From the cell containing the given text, extract its center point as [X, Y] coordinate. 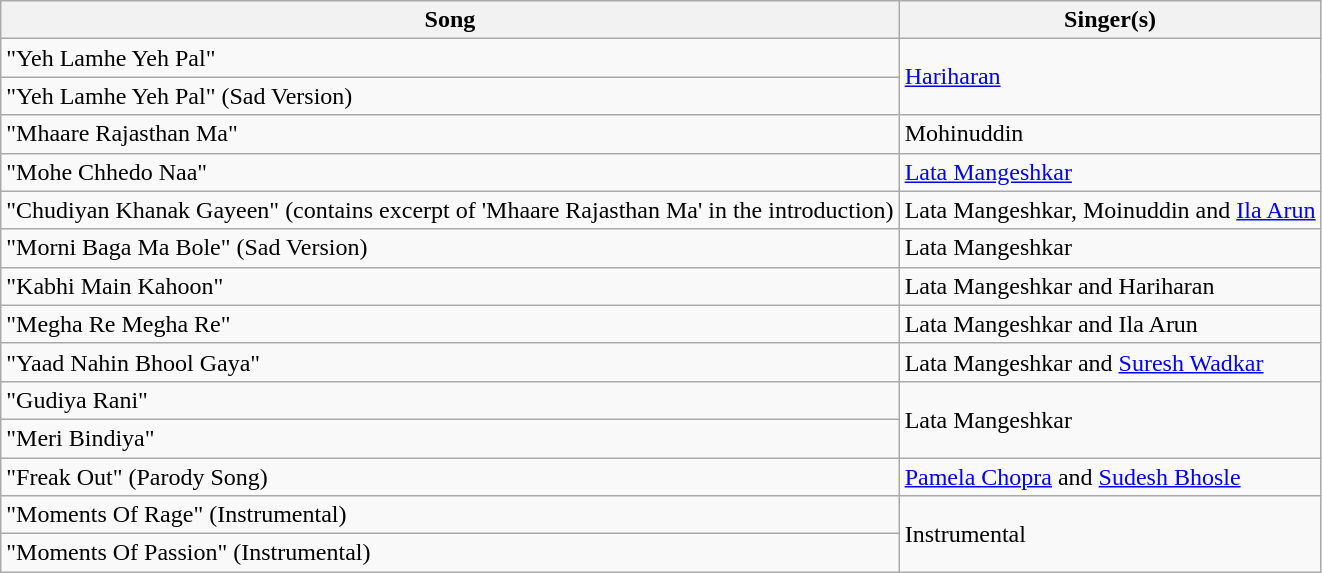
Lata Mangeshkar, Moinuddin and Ila Arun [1110, 210]
"Mohe Chhedo Naa" [450, 172]
"Chudiyan Khanak Gayeen" (contains excerpt of 'Mhaare Rajasthan Ma' in the introduction) [450, 210]
Lata Mangeshkar and Hariharan [1110, 286]
"Kabhi Main Kahoon" [450, 286]
Hariharan [1110, 77]
"Meri Bindiya" [450, 438]
"Megha Re Megha Re" [450, 324]
Mohinuddin [1110, 134]
Lata Mangeshkar and Ila Arun [1110, 324]
"Yeh Lamhe Yeh Pal" [450, 58]
"Yaad Nahin Bhool Gaya" [450, 362]
Singer(s) [1110, 20]
Lata Mangeshkar and Suresh Wadkar [1110, 362]
Song [450, 20]
Instrumental [1110, 534]
"Freak Out" (Parody Song) [450, 477]
"Moments Of Rage" (Instrumental) [450, 515]
"Morni Baga Ma Bole" (Sad Version) [450, 248]
"Yeh Lamhe Yeh Pal" (Sad Version) [450, 96]
"Moments Of Passion" (Instrumental) [450, 553]
"Gudiya Rani" [450, 400]
"Mhaare Rajasthan Ma" [450, 134]
Pamela Chopra and Sudesh Bhosle [1110, 477]
